Identify which cell holds the provided text, then report its (x, y) central coordinate. 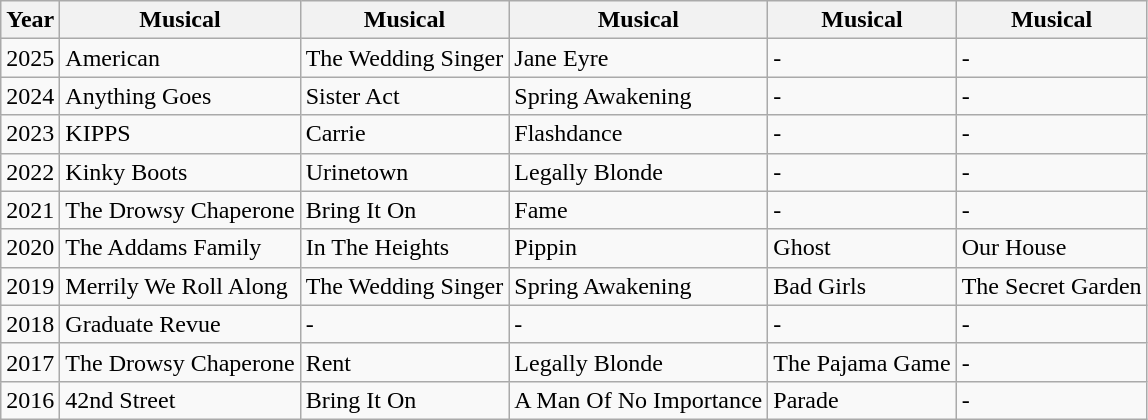
2020 (30, 248)
42nd Street (180, 400)
2022 (30, 172)
Merrily We Roll Along (180, 286)
Bad Girls (862, 286)
Graduate Revue (180, 324)
Rent (404, 362)
Ghost (862, 248)
The Addams Family (180, 248)
American (180, 58)
Parade (862, 400)
Fame (638, 210)
Pippin (638, 248)
Anything Goes (180, 96)
Jane Eyre (638, 58)
In The Heights (404, 248)
2025 (30, 58)
The Secret Garden (1052, 286)
2024 (30, 96)
KIPPS (180, 134)
Carrie (404, 134)
Urinetown (404, 172)
Flashdance (638, 134)
The Pajama Game (862, 362)
2016 (30, 400)
Sister Act (404, 96)
Year (30, 20)
2021 (30, 210)
2017 (30, 362)
Our House (1052, 248)
Kinky Boots (180, 172)
A Man Of No Importance (638, 400)
2023 (30, 134)
2018 (30, 324)
2019 (30, 286)
